Scan for the cell matching the given text and deliver its (x, y) coordinate at center. 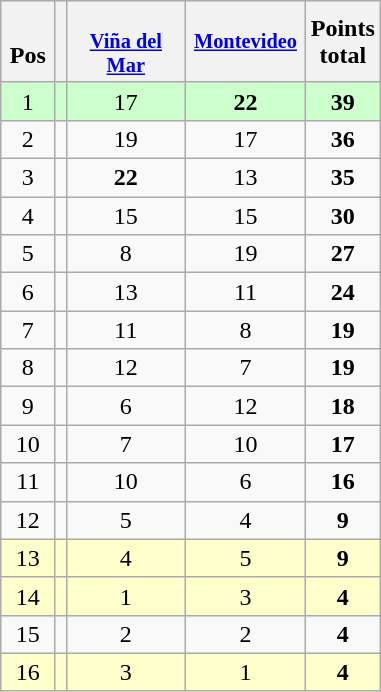
39 (342, 101)
Pointstotal (342, 42)
Montevideo (246, 42)
18 (342, 406)
27 (342, 254)
24 (342, 292)
14 (28, 596)
30 (342, 216)
35 (342, 178)
Pos (28, 42)
36 (342, 139)
Viña del Mar (126, 42)
